Locate the cell with the specified text and output its [X, Y] center coordinate. 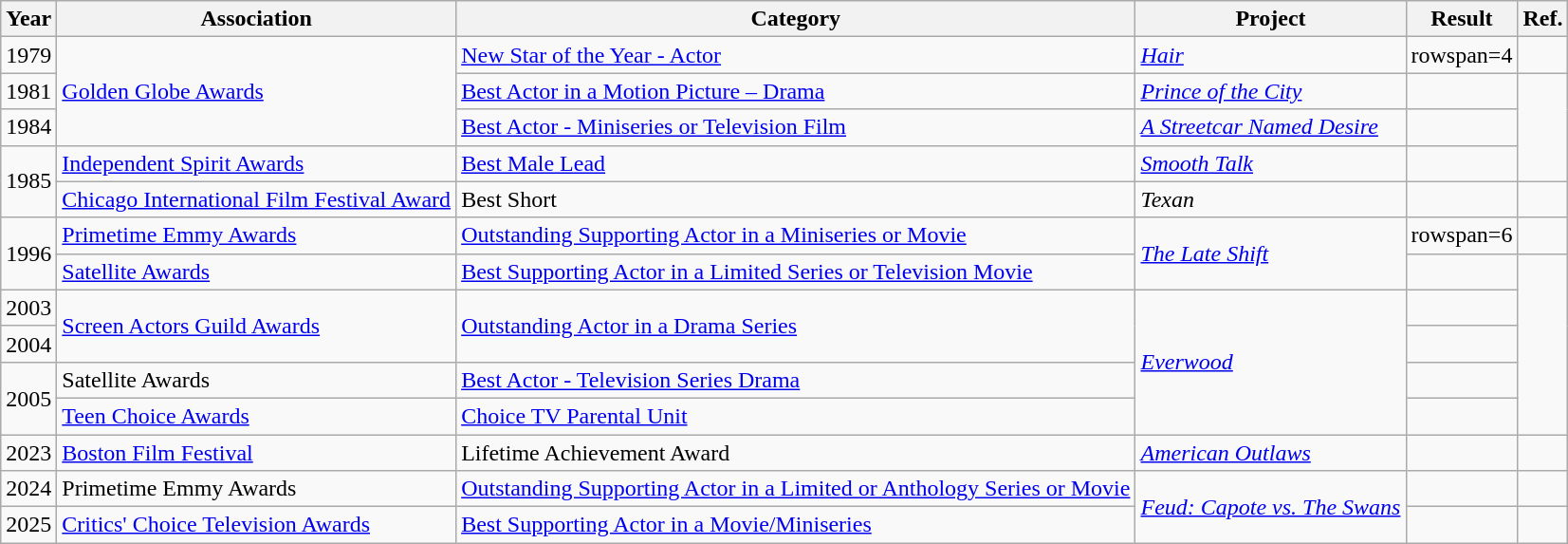
2004 [28, 344]
Hair [1271, 55]
Feud: Capote vs. The Swans [1271, 507]
Prince of the City [1271, 91]
Teen Choice Awards [256, 416]
Best Male Lead [796, 163]
Best Actor in a Motion Picture – Drama [796, 91]
1984 [28, 127]
Choice TV Parental Unit [796, 416]
Best Actor - Miniseries or Television Film [796, 127]
rowspan=6 [1462, 235]
1979 [28, 55]
Project [1271, 19]
Lifetime Achievement Award [796, 453]
1996 [28, 253]
Category [796, 19]
Best Supporting Actor in a Limited Series or Television Movie [796, 272]
rowspan=4 [1462, 55]
2005 [28, 398]
1985 [28, 181]
New Star of the Year - Actor [796, 55]
Everwood [1271, 362]
Boston Film Festival [256, 453]
Ref. [1542, 19]
A Streetcar Named Desire [1271, 127]
Best Short [796, 199]
Chicago International Film Festival Award [256, 199]
Outstanding Supporting Actor in a Limited or Anthology Series or Movie [796, 489]
2024 [28, 489]
2003 [28, 308]
Association [256, 19]
Result [1462, 19]
2025 [28, 525]
Screen Actors Guild Awards [256, 326]
American Outlaws [1271, 453]
Year [28, 19]
Outstanding Supporting Actor in a Miniseries or Movie [796, 235]
Outstanding Actor in a Drama Series [796, 326]
Golden Globe Awards [256, 91]
Best Supporting Actor in a Movie/Miniseries [796, 525]
Critics' Choice Television Awards [256, 525]
Texan [1271, 199]
Smooth Talk [1271, 163]
Independent Spirit Awards [256, 163]
Best Actor - Television Series Drama [796, 380]
The Late Shift [1271, 253]
2023 [28, 453]
1981 [28, 91]
